Determine the [x, y] coordinate at the center of the cell enclosing the given text.  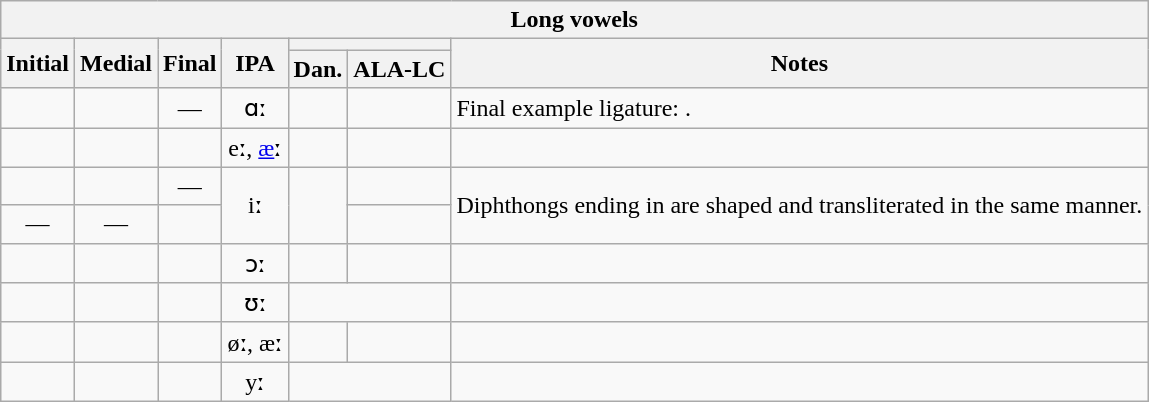
IPA [255, 64]
ɑː [255, 108]
ʊː [255, 303]
Initial [38, 64]
Final example ligature: . [800, 108]
eː, æː [255, 148]
Final [190, 64]
Long vowels [574, 20]
Notes [800, 64]
iː [255, 205]
ALA-LC [400, 69]
Dan. [318, 69]
yː [255, 382]
øː, æː [255, 342]
Diphthongs ending in are shaped and transliterated in the same manner. [800, 205]
Medial [116, 64]
ɔː [255, 263]
